Provide the (x, y) coordinate of the cell's center where the given text is located.  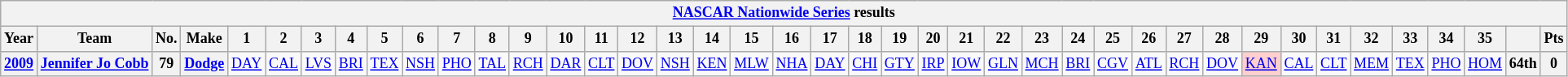
32 (1372, 39)
1 (247, 39)
27 (1184, 39)
14 (712, 39)
79 (166, 63)
NHA (792, 63)
6 (420, 39)
28 (1223, 39)
NASCAR Nationwide Series results (784, 13)
KEN (712, 63)
17 (830, 39)
ATL (1149, 63)
7 (456, 39)
0 (1554, 63)
12 (638, 39)
31 (1334, 39)
MCH (1042, 63)
35 (1486, 39)
8 (492, 39)
3 (318, 39)
Pts (1554, 39)
Team (94, 39)
Make (204, 39)
4 (350, 39)
2 (283, 39)
DAR (565, 63)
Dodge (204, 63)
23 (1042, 39)
LVS (318, 63)
22 (1004, 39)
MEM (1372, 63)
13 (674, 39)
Jennifer Jo Cobb (94, 63)
CHI (865, 63)
TAL (492, 63)
20 (933, 39)
9 (528, 39)
64th (1523, 63)
IOW (966, 63)
29 (1261, 39)
GLN (1004, 63)
CGV (1113, 63)
33 (1410, 39)
24 (1078, 39)
25 (1113, 39)
MLW (751, 63)
30 (1298, 39)
34 (1447, 39)
KAN (1261, 63)
5 (384, 39)
Year (20, 39)
21 (966, 39)
No. (166, 39)
11 (601, 39)
IRP (933, 63)
19 (900, 39)
15 (751, 39)
GTY (900, 63)
10 (565, 39)
26 (1149, 39)
2009 (20, 63)
16 (792, 39)
HOM (1486, 63)
18 (865, 39)
